From the cell containing the given text, extract its center point as (x, y) coordinate. 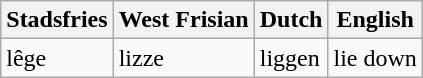
liggen (291, 58)
English (375, 20)
Dutch (291, 20)
lie down (375, 58)
lêge (57, 58)
Stadsfries (57, 20)
West Frisian (184, 20)
lizze (184, 58)
